Identify which cell holds the provided text, then report its [x, y] central coordinate. 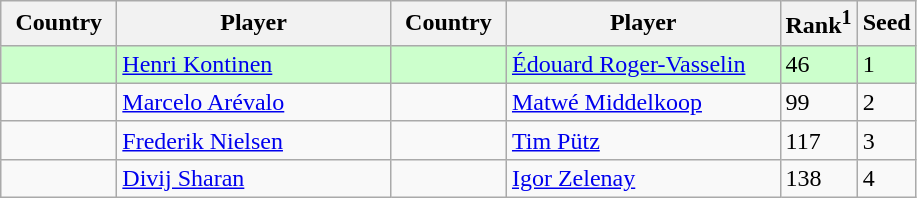
138 [818, 178]
1 [886, 64]
46 [818, 64]
Tim Pütz [643, 140]
Divij Sharan [254, 178]
Marcelo Arévalo [254, 102]
117 [818, 140]
Rank1 [818, 24]
Igor Zelenay [643, 178]
3 [886, 140]
Frederik Nielsen [254, 140]
99 [818, 102]
4 [886, 178]
Seed [886, 24]
Édouard Roger-Vasselin [643, 64]
2 [886, 102]
Henri Kontinen [254, 64]
Matwé Middelkoop [643, 102]
